Locate the cell with the specified text and output its (x, y) center coordinate. 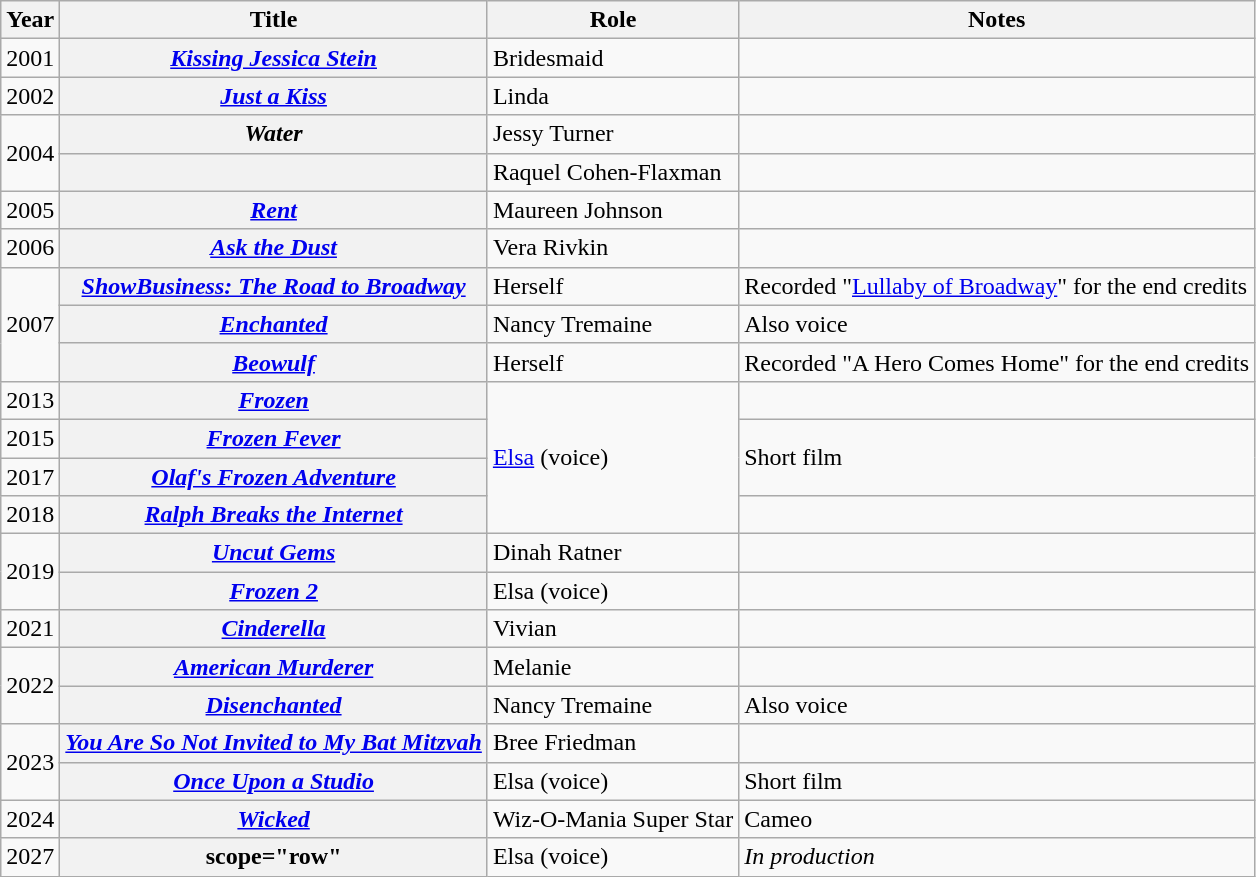
Olaf's Frozen Adventure (274, 477)
Frozen 2 (274, 591)
Uncut Gems (274, 553)
Cinderella (274, 629)
2015 (30, 438)
Ask the Dust (274, 248)
Melanie (612, 667)
2027 (30, 857)
Cameo (997, 819)
Year (30, 20)
Disenchanted (274, 705)
Once Upon a Studio (274, 781)
2023 (30, 762)
2022 (30, 686)
Role (612, 20)
Vivian (612, 629)
Beowulf (274, 362)
2007 (30, 324)
Wicked (274, 819)
Just a Kiss (274, 96)
In production (997, 857)
Maureen Johnson (612, 210)
Bree Friedman (612, 743)
Recorded "A Hero Comes Home" for the end credits (997, 362)
Kissing Jessica Stein (274, 58)
2021 (30, 629)
scope="row" (274, 857)
2017 (30, 477)
2019 (30, 572)
Title (274, 20)
Notes (997, 20)
Frozen Fever (274, 438)
Rent (274, 210)
2013 (30, 400)
Jessy Turner (612, 134)
You Are So Not Invited to My Bat Mitzvah (274, 743)
Linda (612, 96)
2024 (30, 819)
2004 (30, 153)
Frozen (274, 400)
2002 (30, 96)
2018 (30, 515)
2005 (30, 210)
2001 (30, 58)
2006 (30, 248)
Water (274, 134)
Raquel Cohen-Flaxman (612, 172)
American Murderer (274, 667)
Wiz-O-Mania Super Star (612, 819)
Bridesmaid (612, 58)
Vera Rivkin (612, 248)
Recorded "Lullaby of Broadway" for the end credits (997, 286)
Enchanted (274, 324)
Ralph Breaks the Internet (274, 515)
ShowBusiness: The Road to Broadway (274, 286)
Dinah Ratner (612, 553)
